Search for the cell housing the specified text and yield its [x, y] center coordinate. 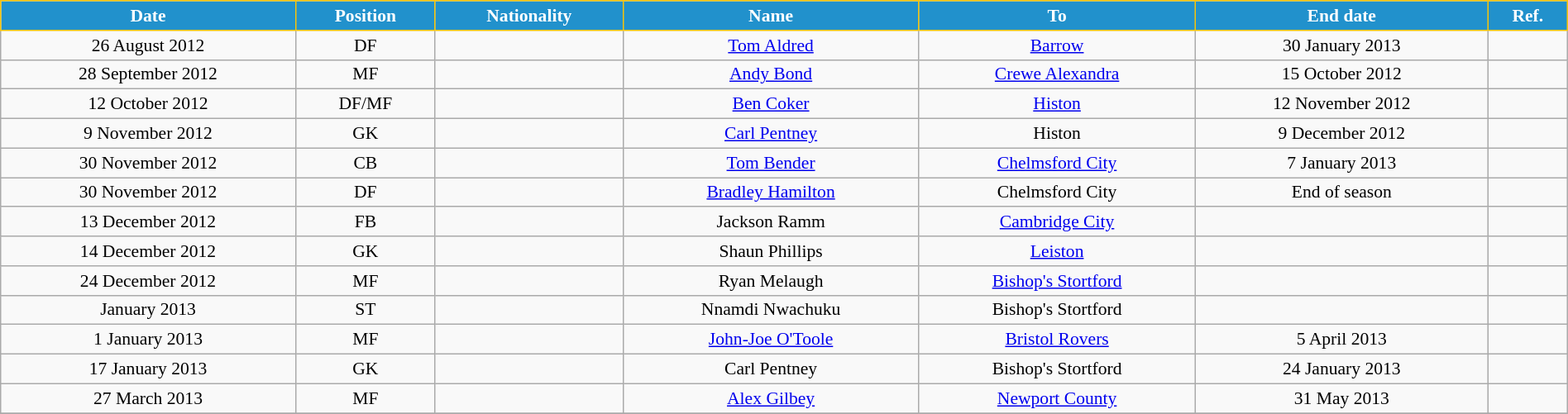
14 December 2012 [148, 251]
To [1057, 16]
Ben Coker [771, 104]
End date [1341, 16]
Alex Gilbey [771, 398]
Shaun Phillips [771, 251]
Tom Aldred [771, 45]
31 May 2013 [1341, 398]
Date [148, 16]
1 January 2013 [148, 340]
FB [366, 222]
End of season [1341, 193]
12 October 2012 [148, 104]
Position [366, 16]
7 January 2013 [1341, 163]
Bradley Hamilton [771, 193]
Ref. [1527, 16]
Crewe Alexandra [1057, 74]
Leiston [1057, 251]
Cambridge City [1057, 222]
Nnamdi Nwachuku [771, 310]
Newport County [1057, 398]
24 January 2013 [1341, 369]
Ryan Melaugh [771, 281]
Name [771, 16]
15 October 2012 [1341, 74]
Jackson Ramm [771, 222]
9 November 2012 [148, 134]
12 November 2012 [1341, 104]
John-Joe O'Toole [771, 340]
DF/MF [366, 104]
24 December 2012 [148, 281]
28 September 2012 [148, 74]
5 April 2013 [1341, 340]
ST [366, 310]
Barrow [1057, 45]
13 December 2012 [148, 222]
Bristol Rovers [1057, 340]
27 March 2013 [148, 398]
26 August 2012 [148, 45]
17 January 2013 [148, 369]
CB [366, 163]
9 December 2012 [1341, 134]
Andy Bond [771, 74]
Tom Bender [771, 163]
30 January 2013 [1341, 45]
Nationality [529, 16]
January 2013 [148, 310]
